Find where the given text appears and provide that cell's center as [x, y] coordinate. 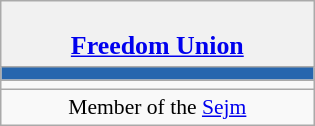
Member of the Sejm [158, 108]
Freedom Union [158, 34]
